Identify which cell holds the provided text, then report its (X, Y) central coordinate. 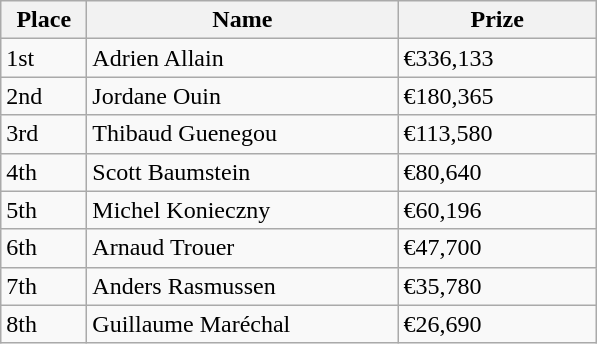
€35,780 (498, 286)
Place (44, 20)
2nd (44, 96)
Name (242, 20)
8th (44, 324)
Prize (498, 20)
1st (44, 58)
Michel Konieczny (242, 210)
5th (44, 210)
6th (44, 248)
€80,640 (498, 172)
Arnaud Trouer (242, 248)
€113,580 (498, 134)
€60,196 (498, 210)
Anders Rasmussen (242, 286)
Adrien Allain (242, 58)
€47,700 (498, 248)
Jordane Ouin (242, 96)
€336,133 (498, 58)
7th (44, 286)
3rd (44, 134)
Guillaume Maréchal (242, 324)
4th (44, 172)
€26,690 (498, 324)
Scott Baumstein (242, 172)
€180,365 (498, 96)
Thibaud Guenegou (242, 134)
